Pinpoint the cell where the given text exists, returning its [X, Y] midpoint coordinate. 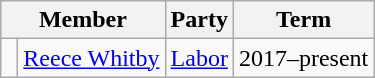
Labor [199, 58]
Party [199, 20]
Reece Whitby [92, 58]
2017–present [303, 58]
Member [83, 20]
Term [303, 20]
